Locate the cell with the specified text and output its [x, y] center coordinate. 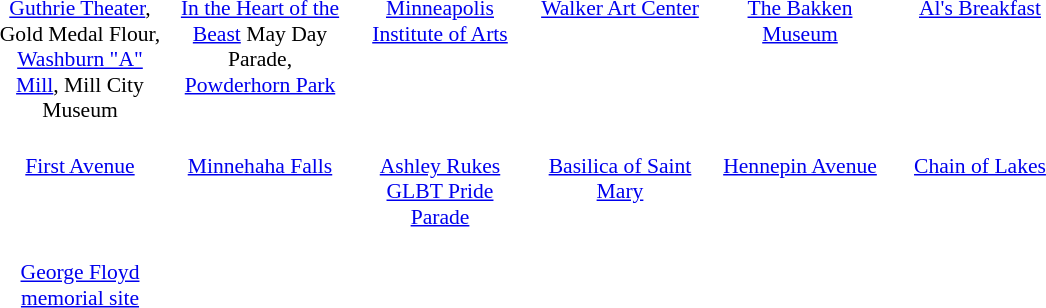
Minnehaha Falls [260, 192]
Basilica of Saint Mary [620, 192]
Hennepin Avenue [800, 192]
Ashley Rukes GLBT Pride Parade [440, 192]
